Output the (x, y) coordinate of the center of the cell containing the given text.  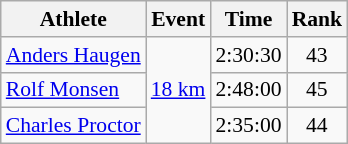
Charles Proctor (74, 126)
Anders Haugen (74, 55)
Event (178, 19)
Rolf Monsen (74, 90)
Time (248, 19)
2:30:30 (248, 55)
2:48:00 (248, 90)
18 km (178, 90)
43 (318, 55)
Rank (318, 19)
44 (318, 126)
Athlete (74, 19)
2:35:00 (248, 126)
45 (318, 90)
